Scan for the cell matching the given text and deliver its (X, Y) coordinate at center. 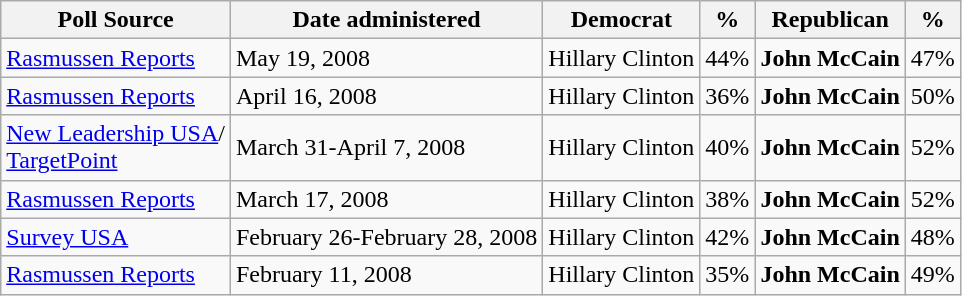
50% (932, 96)
March 17, 2008 (386, 199)
Republican (830, 20)
April 16, 2008 (386, 96)
49% (932, 275)
48% (932, 237)
Poll Source (116, 20)
47% (932, 58)
February 26-February 28, 2008 (386, 237)
Survey USA (116, 237)
New Leadership USA/TargetPoint (116, 148)
Democrat (622, 20)
38% (728, 199)
35% (728, 275)
March 31-April 7, 2008 (386, 148)
Date administered (386, 20)
44% (728, 58)
42% (728, 237)
40% (728, 148)
February 11, 2008 (386, 275)
36% (728, 96)
May 19, 2008 (386, 58)
